Determine the [X, Y] coordinate at the center of the cell enclosing the given text.  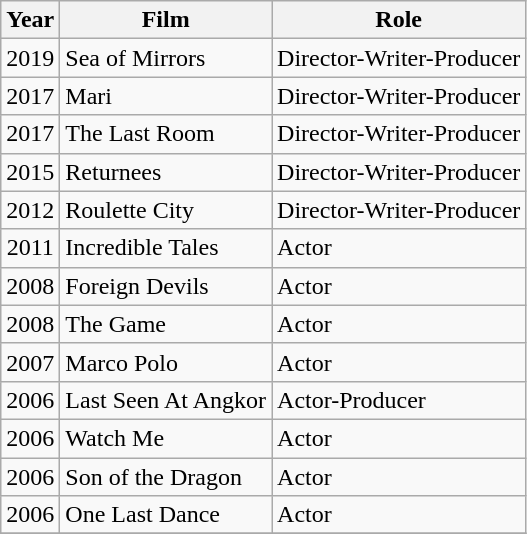
One Last Dance [166, 515]
Son of the Dragon [166, 477]
2019 [30, 58]
Last Seen At Angkor [166, 400]
2007 [30, 362]
Role [399, 20]
2012 [30, 210]
Sea of Mirrors [166, 58]
The Last Room [166, 134]
Roulette City [166, 210]
2011 [30, 248]
Returnees [166, 172]
Watch Me [166, 438]
2015 [30, 172]
The Game [166, 324]
Incredible Tales [166, 248]
Foreign Devils [166, 286]
Year [30, 20]
Film [166, 20]
Actor-Producer [399, 400]
Mari [166, 96]
Marco Polo [166, 362]
